Extract the (X, Y) coordinate from the center of the cell holding the provided text.  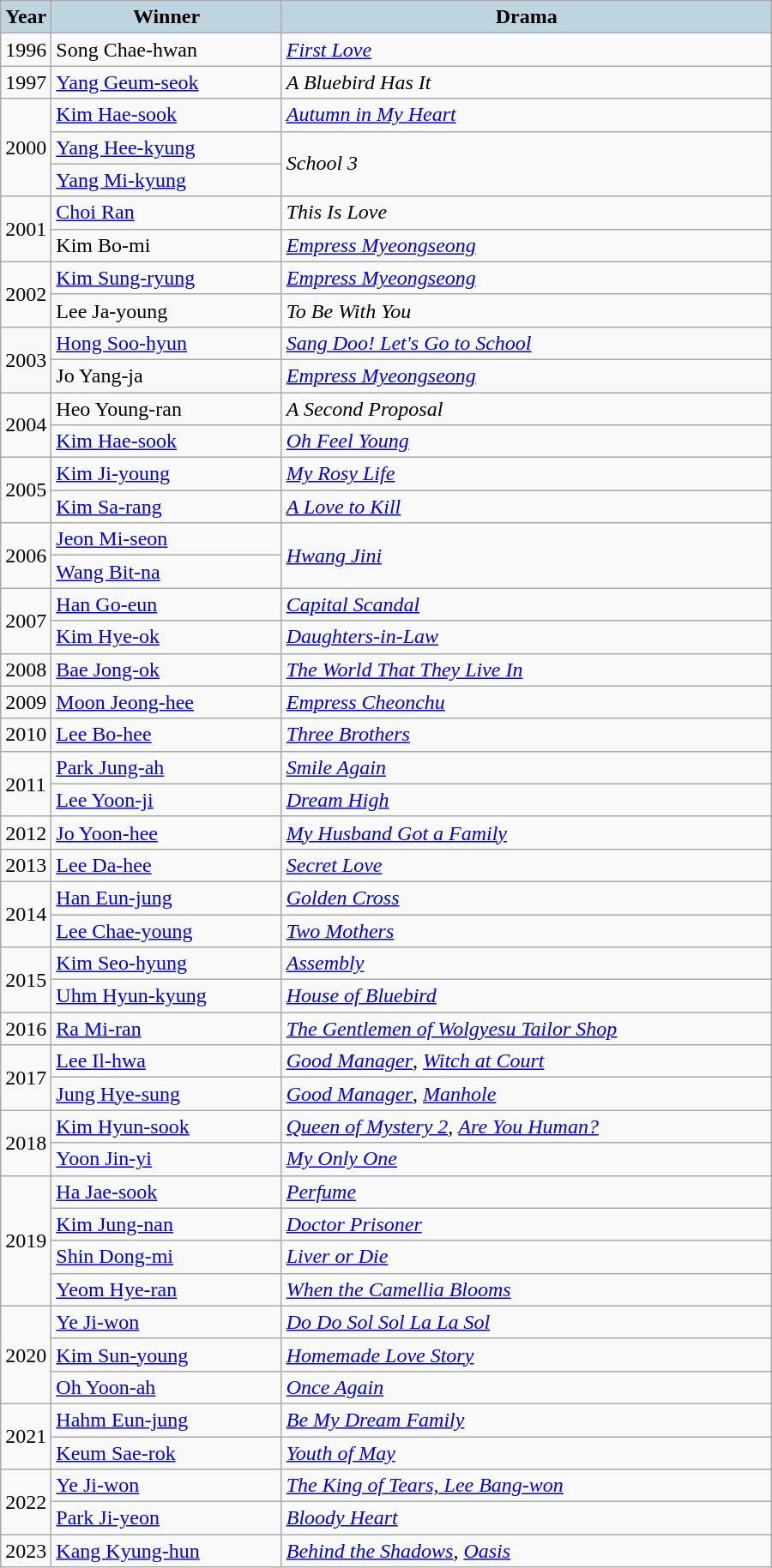
2021 (26, 1436)
Three Brothers (527, 735)
House of Bluebird (527, 996)
2013 (26, 865)
Ra Mi-ran (166, 1029)
2001 (26, 229)
Yang Mi-kyung (166, 180)
The World That They Live In (527, 670)
Yang Geum-seok (166, 82)
2010 (26, 735)
Assembly (527, 964)
Year (26, 17)
2016 (26, 1029)
Oh Feel Young (527, 442)
Heo Young-ran (166, 409)
Perfume (527, 1192)
2006 (26, 556)
Jo Yang-ja (166, 375)
Kim Bo-mi (166, 245)
2000 (26, 147)
Kim Seo-hyung (166, 964)
Capital Scandal (527, 604)
Hwang Jini (527, 556)
Bae Jong-ok (166, 670)
2015 (26, 980)
2008 (26, 670)
Lee Bo-hee (166, 735)
Uhm Hyun-kyung (166, 996)
Dream High (527, 800)
Hahm Eun-jung (166, 1420)
Park Jung-ah (166, 767)
First Love (527, 50)
Autumn in My Heart (527, 115)
When the Camellia Blooms (527, 1289)
Kim Hye-ok (166, 637)
Jo Yoon-hee (166, 832)
The Gentlemen of Wolgyesu Tailor Shop (527, 1029)
This Is Love (527, 213)
A Second Proposal (527, 409)
2011 (26, 784)
1997 (26, 82)
A Bluebird Has It (527, 82)
Do Do Sol Sol La La Sol (527, 1322)
Kim Ji-young (166, 474)
Once Again (527, 1387)
Daughters-in-Law (527, 637)
Shin Dong-mi (166, 1257)
Han Eun-jung (166, 898)
Sang Doo! Let's Go to School (527, 343)
Park Ji-yeon (166, 1518)
Good Manager, Manhole (527, 1094)
2018 (26, 1143)
2004 (26, 425)
2017 (26, 1078)
Choi Ran (166, 213)
Smile Again (527, 767)
Ha Jae-sook (166, 1192)
Be My Dream Family (527, 1420)
Yeom Hye-ran (166, 1289)
Hong Soo-hyun (166, 343)
Lee Da-hee (166, 865)
The King of Tears, Lee Bang-won (527, 1486)
Two Mothers (527, 930)
Winner (166, 17)
Bloody Heart (527, 1518)
Wang Bit-na (166, 572)
Jung Hye-sung (166, 1094)
2005 (26, 490)
Golden Cross (527, 898)
Kim Sung-ryung (166, 278)
Secret Love (527, 865)
Han Go-eun (166, 604)
Homemade Love Story (527, 1355)
Oh Yoon-ah (166, 1387)
Keum Sae-rok (166, 1453)
Yang Hee-kyung (166, 147)
Liver or Die (527, 1257)
Youth of May (527, 1453)
Kim Sun-young (166, 1355)
Kim Sa-rang (166, 507)
1996 (26, 50)
2023 (26, 1551)
2003 (26, 359)
Song Chae-hwan (166, 50)
Yoon Jin-yi (166, 1159)
Behind the Shadows, Oasis (527, 1551)
Lee Yoon-ji (166, 800)
My Husband Got a Family (527, 832)
Kim Jung-nan (166, 1224)
2007 (26, 621)
Queen of Mystery 2, Are You Human? (527, 1126)
2022 (26, 1502)
2002 (26, 294)
2019 (26, 1241)
Lee Ja-young (166, 310)
2009 (26, 702)
Good Manager, Witch at Court (527, 1061)
Doctor Prisoner (527, 1224)
2012 (26, 832)
To Be With You (527, 310)
Kim Hyun-sook (166, 1126)
2014 (26, 914)
Drama (527, 17)
Empress Cheonchu (527, 702)
My Only One (527, 1159)
A Love to Kill (527, 507)
Kang Kyung-hun (166, 1551)
School 3 (527, 164)
2020 (26, 1355)
Lee Chae-young (166, 930)
My Rosy Life (527, 474)
Lee Il-hwa (166, 1061)
Moon Jeong-hee (166, 702)
Jeon Mi-seon (166, 539)
